Return [x, y] of the center of cell containing provided text 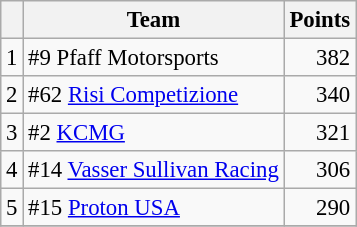
321 [320, 133]
Points [320, 20]
#62 Risi Competizione [154, 95]
340 [320, 95]
5 [12, 208]
2 [12, 95]
#15 Proton USA [154, 208]
306 [320, 170]
4 [12, 170]
290 [320, 208]
Team [154, 20]
1 [12, 58]
#14 Vasser Sullivan Racing [154, 170]
#9 Pfaff Motorsports [154, 58]
3 [12, 133]
382 [320, 58]
#2 KCMG [154, 133]
